Find where the given text appears and provide that cell's center as (X, Y) coordinate. 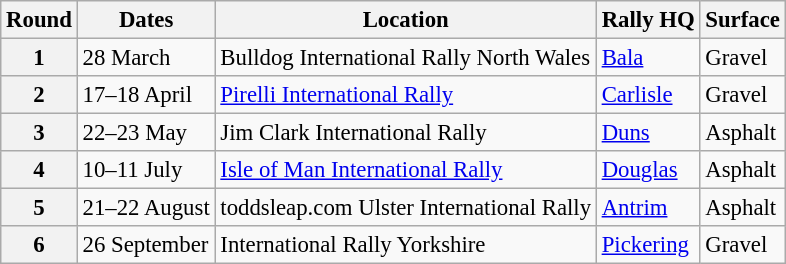
1 (39, 58)
Bulldog International Rally North Wales (406, 58)
Duns (648, 133)
Bala (648, 58)
10–11 July (146, 170)
Location (406, 20)
toddsleap.com Ulster International Rally (406, 208)
17–18 April (146, 95)
21–22 August (146, 208)
6 (39, 245)
4 (39, 170)
2 (39, 95)
Pickering (648, 245)
Surface (742, 20)
Rally HQ (648, 20)
Carlisle (648, 95)
Pirelli International Rally (406, 95)
26 September (146, 245)
Douglas (648, 170)
Dates (146, 20)
Round (39, 20)
22–23 May (146, 133)
5 (39, 208)
Antrim (648, 208)
Jim Clark International Rally (406, 133)
International Rally Yorkshire (406, 245)
3 (39, 133)
28 March (146, 58)
Isle of Man International Rally (406, 170)
